Capture the cell that displays the provided text and extract its [X, Y] central coordinate. 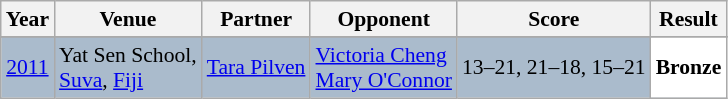
2011 [28, 68]
Result [689, 19]
Year [28, 19]
Victoria Cheng Mary O'Connor [384, 68]
13–21, 21–18, 15–21 [554, 68]
Yat Sen School, Suva, Fiji [128, 68]
Opponent [384, 19]
Bronze [689, 68]
Partner [256, 19]
Tara Pilven [256, 68]
Venue [128, 19]
Score [554, 19]
